Provide the [x, y] coordinate of the cell's center where the given text is located.  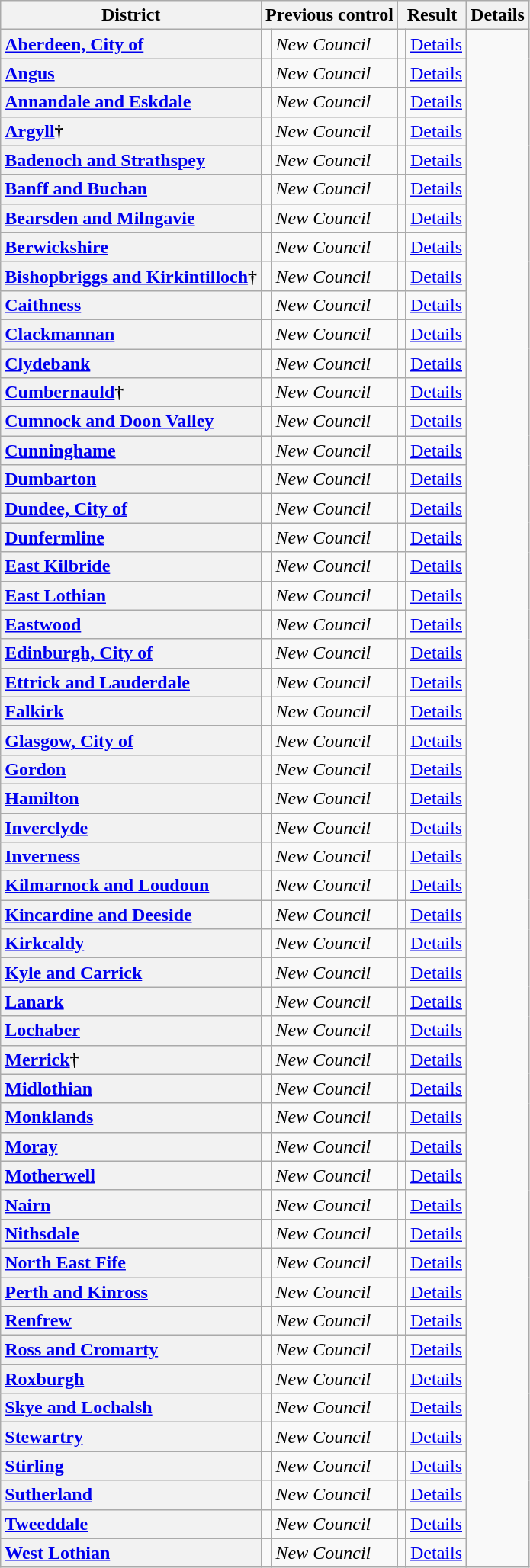
Cumbernauld† [131, 393]
Nairn [131, 1204]
Glasgow, City of [131, 740]
East Lothian [131, 595]
Kilmarnock and Loudoun [131, 886]
Perth and Kinross [131, 1292]
Kincardine and Deeside [131, 915]
Badenoch and Strathspey [131, 160]
Edinburgh, City of [131, 653]
Nithsdale [131, 1233]
Motherwell [131, 1175]
Cumnock and Doon Valley [131, 422]
Argyll† [131, 131]
Berwickshire [131, 247]
East Kilbride [131, 566]
Stewartry [131, 1437]
Clackmannan [131, 334]
Lanark [131, 1002]
Roxburgh [131, 1379]
Banff and Buchan [131, 189]
Skye and Lochalsh [131, 1408]
Ettrick and Lauderdale [131, 682]
Aberdeen, City of [131, 44]
Clydebank [131, 364]
Bearsden and Milngavie [131, 218]
Merrick† [131, 1060]
Sutherland [131, 1495]
District [131, 15]
Eastwood [131, 624]
Inverness [131, 857]
Dundee, City of [131, 508]
North East Fife [131, 1262]
Midlothian [131, 1089]
Moray [131, 1146]
Caithness [131, 305]
Renfrew [131, 1321]
Ross and Cromarty [131, 1350]
Previous control [329, 15]
Dumbarton [131, 479]
Tweeddale [131, 1524]
Annandale and Eskdale [131, 102]
Kirkcaldy [131, 944]
Monklands [131, 1117]
Cunninghame [131, 451]
Stirling [131, 1466]
Lochaber [131, 1031]
Result [432, 15]
Dunfermline [131, 537]
Kyle and Carrick [131, 973]
Hamilton [131, 798]
Gordon [131, 769]
Angus [131, 73]
West Lothian [131, 1553]
Inverclyde [131, 827]
Falkirk [131, 711]
Bishopbriggs and Kirkintilloch† [131, 276]
